Scan for the cell matching the given text and deliver its (X, Y) coordinate at center. 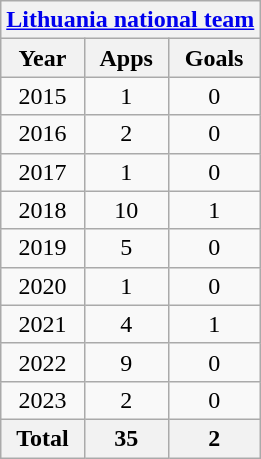
2020 (42, 286)
2019 (42, 248)
2017 (42, 172)
2015 (42, 96)
2018 (42, 210)
Year (42, 58)
2022 (42, 362)
Total (42, 438)
Lithuania national team (130, 20)
5 (126, 248)
2016 (42, 134)
2021 (42, 324)
Goals (214, 58)
Apps (126, 58)
9 (126, 362)
2023 (42, 400)
35 (126, 438)
10 (126, 210)
4 (126, 324)
